Determine the (x, y) coordinate at the center of the cell enclosing the given text.  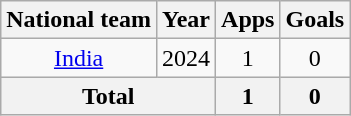
Year (186, 20)
2024 (186, 58)
Total (108, 96)
India (79, 58)
Apps (248, 20)
Goals (315, 20)
National team (79, 20)
